Extract the (x, y) coordinate from the center of the cell holding the provided text.  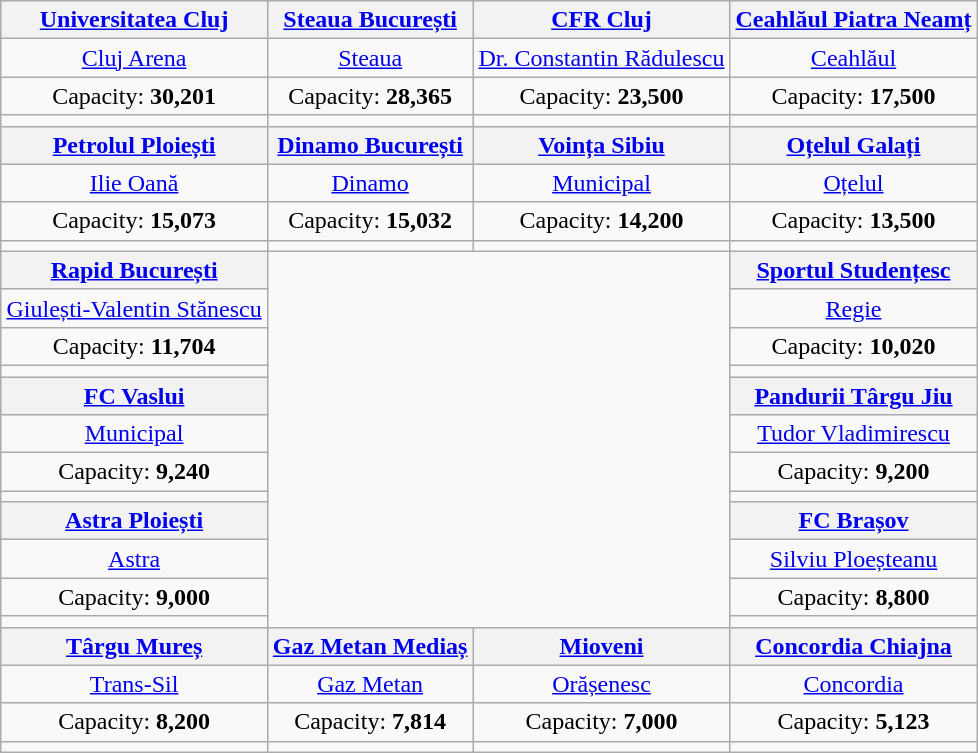
Dinamo București (370, 145)
Voința Sibiu (602, 145)
Oțelul Galați (854, 145)
Dr. Constantin Rădulescu (602, 58)
Universitatea Cluj (134, 20)
Ceahlăul Piatra Neamț (854, 20)
CFR Cluj (602, 20)
Dinamo (370, 183)
Pandurii Târgu Jiu (854, 395)
Tudor Vladimirescu (854, 434)
Orășenesc (602, 684)
FC Vaslui (134, 395)
Steaua (370, 58)
Capacity: 13,500 (854, 221)
Petrolul Ploiești (134, 145)
Giulești-Valentin Stănescu (134, 308)
Capacity: 23,500 (602, 96)
Capacity: 9,000 (134, 597)
Steaua București (370, 20)
Capacity: 10,020 (854, 346)
Capacity: 7,814 (370, 722)
Astra Ploiești (134, 521)
Cluj Arena (134, 58)
Trans-Sil (134, 684)
Capacity: 7,000 (602, 722)
Capacity: 8,800 (854, 597)
Sportul Studențesc (854, 270)
Capacity: 5,123 (854, 722)
Capacity: 14,200 (602, 221)
Gaz Metan (370, 684)
Silviu Ploeșteanu (854, 559)
Concordia Chiajna (854, 646)
Ceahlăul (854, 58)
Capacity: 15,032 (370, 221)
Capacity: 9,200 (854, 472)
Gaz Metan Mediaș (370, 646)
Capacity: 28,365 (370, 96)
Târgu Mureș (134, 646)
Rapid București (134, 270)
Regie (854, 308)
Capacity: 15,073 (134, 221)
Capacity: 8,200 (134, 722)
Capacity: 9,240 (134, 472)
Concordia (854, 684)
Ilie Oană (134, 183)
Mioveni (602, 646)
Oțelul (854, 183)
Capacity: 30,201 (134, 96)
FC Brașov (854, 521)
Capacity: 17,500 (854, 96)
Astra (134, 559)
Capacity: 11,704 (134, 346)
